Capture the cell that displays the provided text and extract its (x, y) central coordinate. 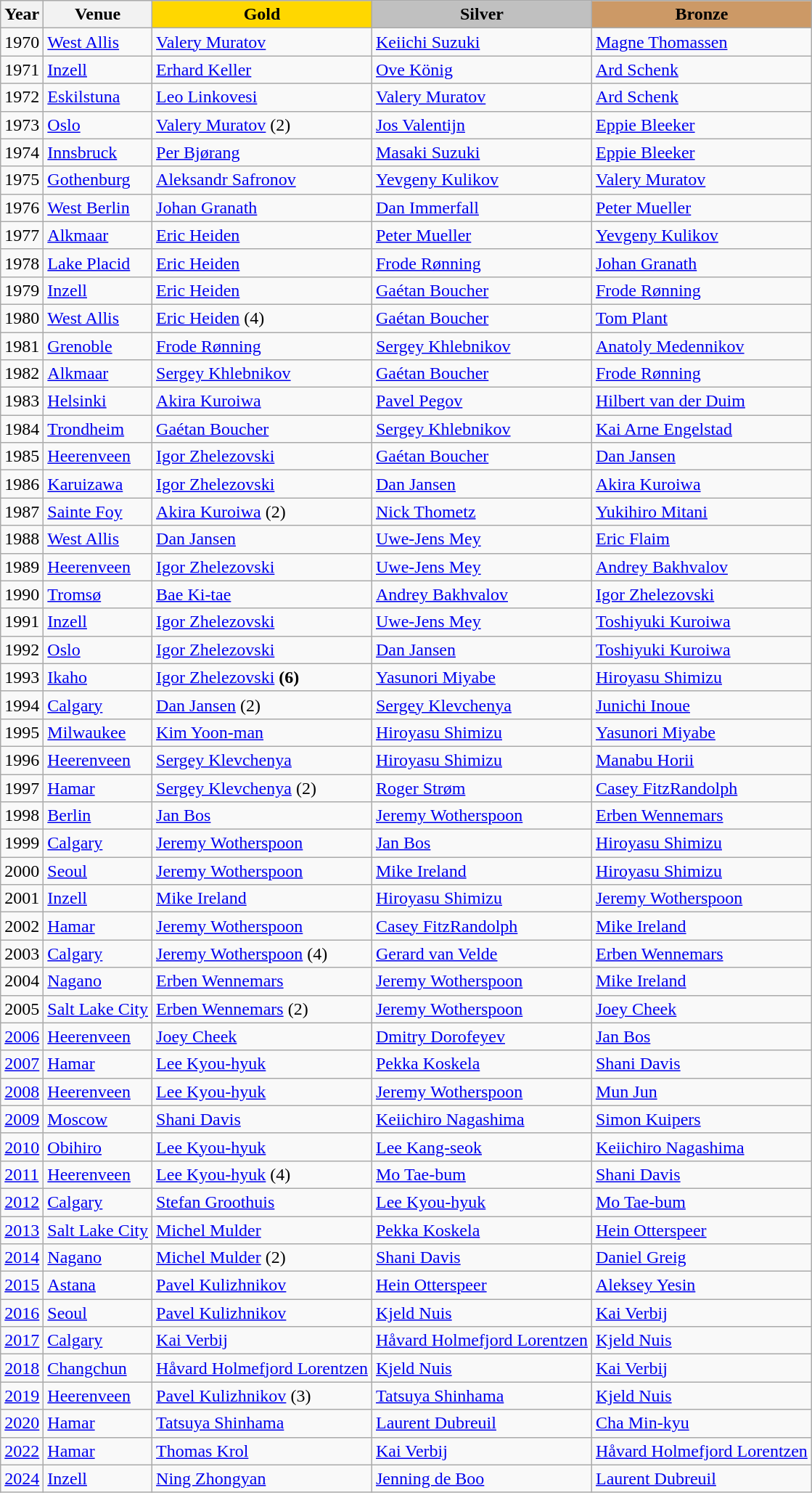
2019 (22, 1396)
Dan Jansen (2) (263, 705)
Michel Mulder (2) (263, 1258)
Trondheim (98, 429)
Valery Muratov (2) (263, 125)
1971 (22, 70)
Bae Ki-tae (263, 594)
Pavel Kulizhnikov (3) (263, 1396)
Helsinki (98, 401)
Roger Strøm (482, 788)
2008 (22, 1092)
1994 (22, 705)
2012 (22, 1202)
Sergey Klevchenya (2) (263, 788)
Nick Thometz (482, 512)
Magne Thomassen (701, 42)
Moscow (98, 1119)
1998 (22, 816)
Jenning de Boo (482, 1478)
2017 (22, 1341)
Changchun (98, 1368)
West Berlin (98, 208)
Per Bjørang (263, 152)
1988 (22, 539)
Kim Yoon-man (263, 732)
1982 (22, 374)
Erben Wennemars (2) (263, 1009)
Jos Valentijn (482, 125)
Michel Mulder (263, 1230)
2003 (22, 954)
Cha Min-kyu (701, 1423)
1992 (22, 650)
Pavel Pegov (482, 401)
1972 (22, 97)
1999 (22, 843)
Aleksandr Safronov (263, 180)
2007 (22, 1064)
Tom Plant (701, 318)
2010 (22, 1147)
1985 (22, 457)
Thomas Krol (263, 1451)
1977 (22, 235)
Mun Jun (701, 1092)
1970 (22, 42)
Gold (263, 15)
Simon Kuipers (701, 1119)
Erhard Keller (263, 70)
Eric Heiden (4) (263, 318)
1991 (22, 622)
2002 (22, 926)
Astana (98, 1285)
2022 (22, 1451)
2006 (22, 1036)
Aleksey Yesin (701, 1285)
1973 (22, 125)
1980 (22, 318)
Eric Flaim (701, 539)
Igor Zhelezovski (6) (263, 677)
Leo Linkovesi (263, 97)
Masaki Suzuki (482, 152)
Dan Immerfall (482, 208)
2020 (22, 1423)
1989 (22, 567)
Keiichi Suzuki (482, 42)
Obihiro (98, 1147)
Lake Placid (98, 263)
2013 (22, 1230)
Venue (98, 15)
1979 (22, 290)
2014 (22, 1258)
2015 (22, 1285)
Berlin (98, 816)
Gerard van Velde (482, 954)
2005 (22, 1009)
Jeremy Wotherspoon (4) (263, 954)
Ove König (482, 70)
Bronze (701, 15)
Lee Kyou-hyuk (4) (263, 1174)
1997 (22, 788)
1983 (22, 401)
2011 (22, 1174)
Lee Kang-seok (482, 1147)
1978 (22, 263)
1995 (22, 732)
1990 (22, 594)
2001 (22, 899)
2024 (22, 1478)
2009 (22, 1119)
Daniel Greig (701, 1258)
Manabu Horii (701, 760)
1974 (22, 152)
Silver (482, 15)
Kai Arne Engelstad (701, 429)
1987 (22, 512)
Ikaho (98, 677)
Sainte Foy (98, 512)
Gothenburg (98, 180)
2016 (22, 1313)
Dmitry Dorofeyev (482, 1036)
Eskilstuna (98, 97)
1984 (22, 429)
Anatoly Medennikov (701, 346)
1986 (22, 484)
2004 (22, 981)
Ning Zhongyan (263, 1478)
Year (22, 15)
Stefan Groothuis (263, 1202)
Tromsø (98, 594)
Milwaukee (98, 732)
Karuizawa (98, 484)
1996 (22, 760)
2000 (22, 871)
1975 (22, 180)
1976 (22, 208)
1993 (22, 677)
2018 (22, 1368)
Akira Kuroiwa (2) (263, 512)
Junichi Inoue (701, 705)
1981 (22, 346)
Hilbert van der Duim (701, 401)
Grenoble (98, 346)
Yukihiro Mitani (701, 512)
Innsbruck (98, 152)
